From the cell containing the given text, extract its center point as (X, Y) coordinate. 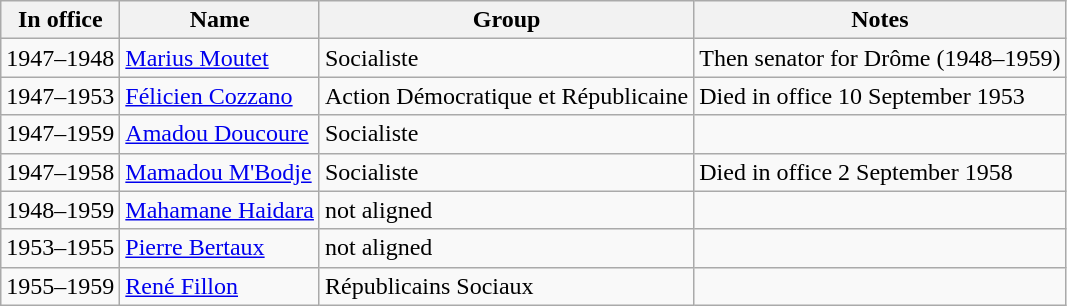
1955–1959 (60, 286)
Name (220, 20)
Amadou Doucoure (220, 134)
Action Démocratique et Républicaine (506, 96)
Notes (880, 20)
Mahamane Haidara (220, 210)
In office (60, 20)
1947–1958 (60, 172)
Died in office 10 September 1953 (880, 96)
Républicains Sociaux (506, 286)
René Fillon (220, 286)
Then senator for Drôme (1948–1959) (880, 58)
Group (506, 20)
1947–1953 (60, 96)
Félicien Cozzano (220, 96)
Pierre Bertaux (220, 248)
Marius Moutet (220, 58)
1953–1955 (60, 248)
Mamadou M'Bodje (220, 172)
Died in office 2 September 1958 (880, 172)
1947–1948 (60, 58)
1948–1959 (60, 210)
1947–1959 (60, 134)
